Detect which cell encompasses the target text, then output its [x, y] center coordinate. 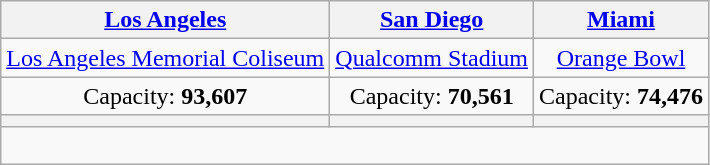
Capacity: 70,561 [432, 96]
Orange Bowl [622, 58]
Los Angeles Memorial Coliseum [166, 58]
San Diego [432, 20]
Capacity: 74,476 [622, 96]
Qualcomm Stadium [432, 58]
Miami [622, 20]
Los Angeles [166, 20]
Capacity: 93,607 [166, 96]
